Pinpoint the cell where the given text exists, returning its (X, Y) midpoint coordinate. 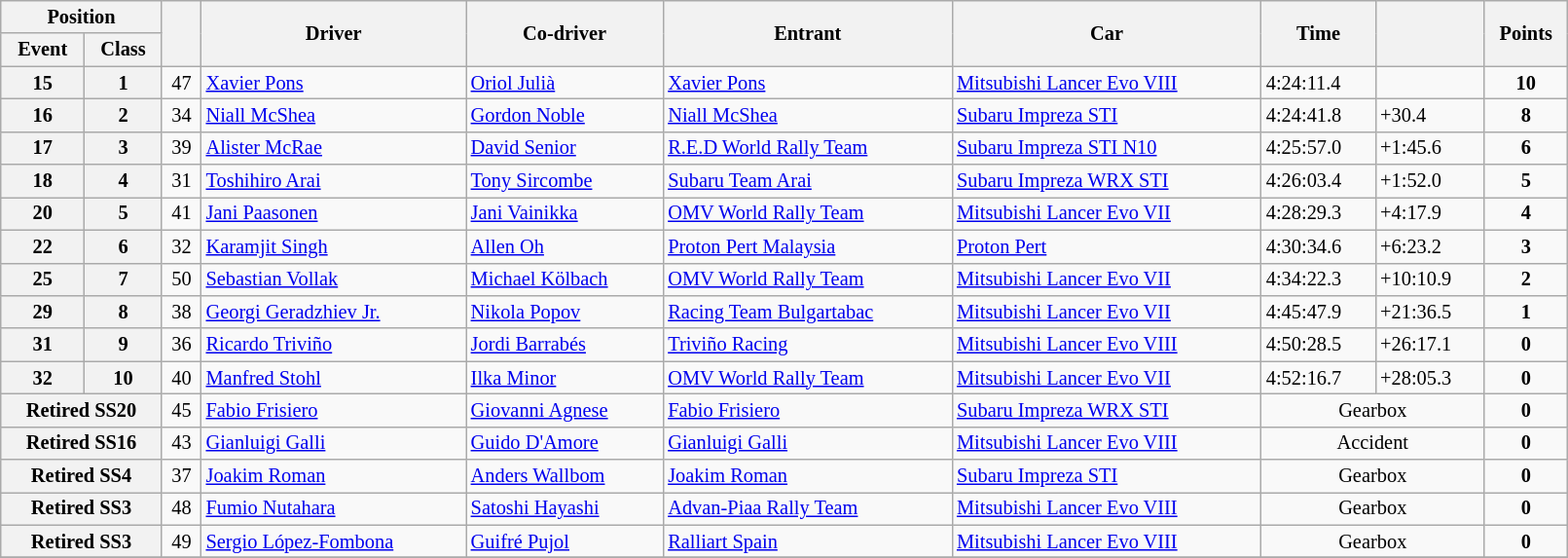
Giovanni Agnese (565, 410)
Retired SS20 (82, 410)
Position (82, 17)
Ralliart Spain (808, 541)
Allen Oh (565, 246)
+26:17.1 (1429, 345)
Manfred Stohl (334, 378)
4:24:41.8 (1318, 115)
Anders Wallbom (565, 476)
Advan-Piaa Rally Team (808, 508)
Event (43, 50)
+10:10.9 (1429, 279)
Guifré Pujol (565, 541)
4:28:29.3 (1318, 213)
Racing Team Bulgartabac (808, 312)
47 (181, 83)
+21:36.5 (1429, 312)
Proton Pert (1107, 246)
+6:23.2 (1429, 246)
Toshihiro Arai (334, 181)
Co-driver (565, 33)
Subaru Impreza STI N10 (1107, 148)
50 (181, 279)
Retired SS4 (82, 476)
+1:45.6 (1429, 148)
David Senior (565, 148)
18 (43, 181)
Michael Kölbach (565, 279)
Triviño Racing (808, 345)
Points (1526, 33)
Satoshi Hayashi (565, 508)
16 (43, 115)
Jordi Barrabés (565, 345)
Time (1318, 33)
Ricardo Triviño (334, 345)
15 (43, 83)
Jani Vainikka (565, 213)
7 (124, 279)
+28:05.3 (1429, 378)
Entrant (808, 33)
Alister McRae (334, 148)
29 (43, 312)
40 (181, 378)
Sebastian Vollak (334, 279)
Oriol Julià (565, 83)
Proton Pert Malaysia (808, 246)
4:45:47.9 (1318, 312)
Tony Sircombe (565, 181)
4:50:28.5 (1318, 345)
Georgi Geradzhiev Jr. (334, 312)
Karamjit Singh (334, 246)
43 (181, 443)
Sergio López-Fombona (334, 541)
4:52:16.7 (1318, 378)
4:25:57.0 (1318, 148)
Fumio Nutahara (334, 508)
Retired SS16 (82, 443)
49 (181, 541)
45 (181, 410)
4:30:34.6 (1318, 246)
Class (124, 50)
Subaru Team Arai (808, 181)
25 (43, 279)
9 (124, 345)
Car (1107, 33)
22 (43, 246)
Driver (334, 33)
R.E.D World Rally Team (808, 148)
Accident (1372, 443)
Ilka Minor (565, 378)
4:26:03.4 (1318, 181)
37 (181, 476)
48 (181, 508)
Guido D'Amore (565, 443)
+30.4 (1429, 115)
38 (181, 312)
41 (181, 213)
Nikola Popov (565, 312)
39 (181, 148)
Gordon Noble (565, 115)
4:24:11.4 (1318, 83)
4:34:22.3 (1318, 279)
34 (181, 115)
+4:17.9 (1429, 213)
17 (43, 148)
+1:52.0 (1429, 181)
36 (181, 345)
20 (43, 213)
Jani Paasonen (334, 213)
